Determine the [X, Y] coordinate at the center of the cell enclosing the given text.  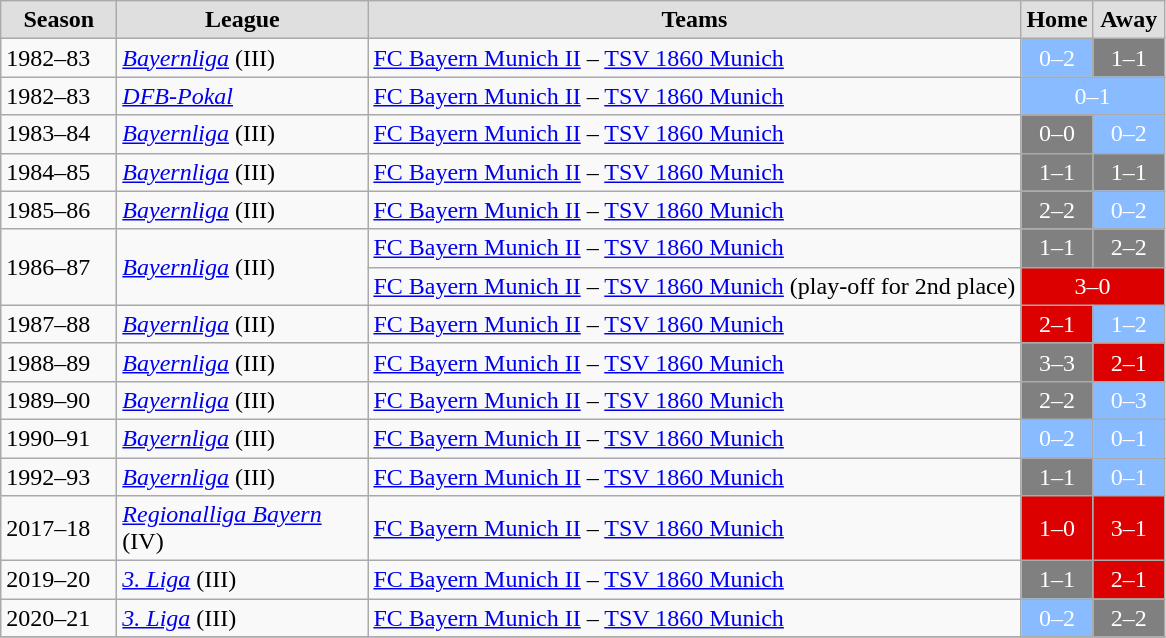
1–2 [1128, 324]
1989–90 [59, 400]
1983–84 [59, 134]
0–3 [1128, 400]
3–3 [1057, 362]
Regionalliga Bayern (IV) [242, 528]
1986–87 [59, 267]
Teams [694, 20]
2020–21 [59, 618]
1990–91 [59, 438]
3–0 [1092, 286]
FC Bayern Munich II – TSV 1860 Munich (play-off for 2nd place) [694, 286]
1–0 [1057, 528]
1992–93 [59, 477]
2017–18 [59, 528]
2019–20 [59, 580]
DFB-Pokal [242, 96]
0–0 [1057, 134]
League [242, 20]
Season [59, 20]
3–1 [1128, 528]
Home [1057, 20]
1985–86 [59, 210]
Away [1128, 20]
1987–88 [59, 324]
1984–85 [59, 172]
1988–89 [59, 362]
